Find where the given text appears and provide that cell's center as [X, Y] coordinate. 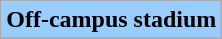
Off-campus stadium [112, 20]
